Output the (x, y) coordinate of the center of the cell containing the given text.  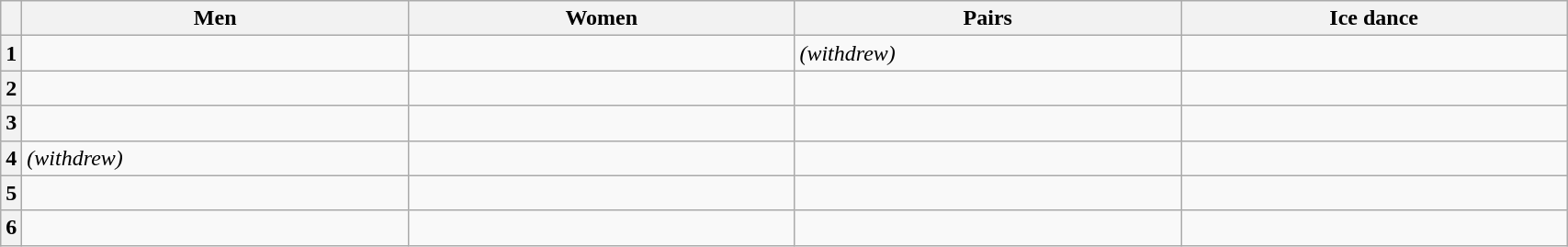
Men (215, 18)
5 (11, 193)
1 (11, 53)
Women (602, 18)
3 (11, 123)
4 (11, 158)
Ice dance (1374, 18)
Pairs (988, 18)
6 (11, 228)
2 (11, 88)
